Determine the (X, Y) coordinate at the center of the cell enclosing the given text.  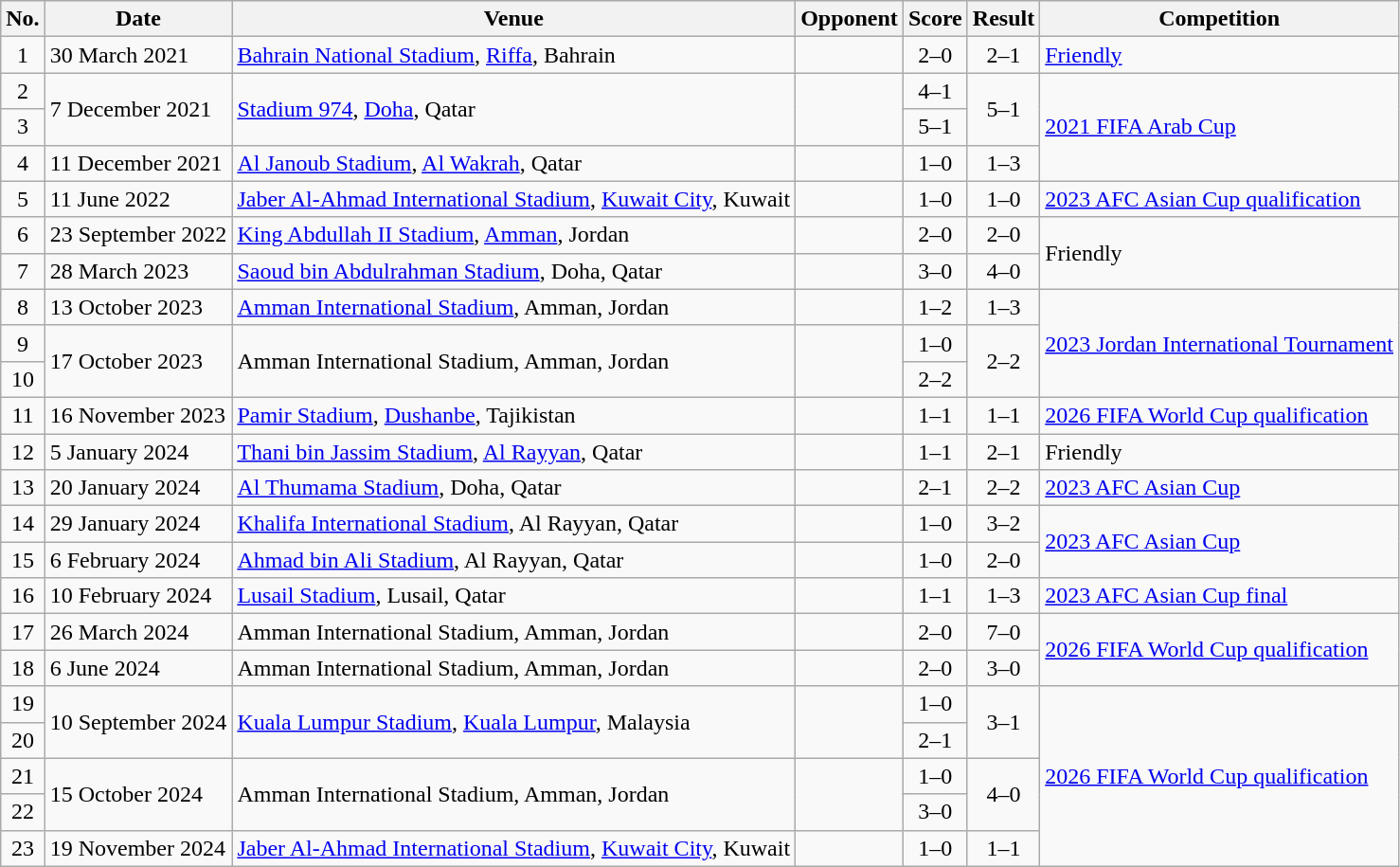
2 (23, 91)
9 (23, 343)
22 (23, 812)
1 (23, 55)
Date (138, 19)
Kuala Lumpur Stadium, Kuala Lumpur, Malaysia (513, 722)
30 March 2021 (138, 55)
17 (23, 632)
19 November 2024 (138, 848)
15 (23, 560)
Venue (513, 19)
7 (23, 271)
18 (23, 668)
10 September 2024 (138, 722)
2023 Jordan International Tournament (1220, 343)
10 February 2024 (138, 596)
Result (1003, 19)
2023 AFC Asian Cup qualification (1220, 199)
11 December 2021 (138, 163)
3–1 (1003, 722)
10 (23, 379)
15 October 2024 (138, 794)
5 January 2024 (138, 452)
Pamir Stadium, Dushanbe, Tajikistan (513, 415)
Stadium 974, Doha, Qatar (513, 109)
Thani bin Jassim Stadium, Al Rayyan, Qatar (513, 452)
6 February 2024 (138, 560)
17 October 2023 (138, 361)
Saoud bin Abdulrahman Stadium, Doha, Qatar (513, 271)
Al Janoub Stadium, Al Wakrah, Qatar (513, 163)
28 March 2023 (138, 271)
26 March 2024 (138, 632)
3 (23, 127)
2021 FIFA Arab Cup (1220, 127)
14 (23, 524)
19 (23, 704)
11 (23, 415)
Lusail Stadium, Lusail, Qatar (513, 596)
Khalifa International Stadium, Al Rayyan, Qatar (513, 524)
13 October 2023 (138, 307)
7 December 2021 (138, 109)
Score (935, 19)
23 (23, 848)
Opponent (850, 19)
6 June 2024 (138, 668)
21 (23, 776)
11 June 2022 (138, 199)
1–2 (935, 307)
13 (23, 488)
23 September 2022 (138, 235)
3–2 (1003, 524)
16 November 2023 (138, 415)
King Abdullah II Stadium, Amman, Jordan (513, 235)
Bahrain National Stadium, Riffa, Bahrain (513, 55)
12 (23, 452)
20 January 2024 (138, 488)
Ahmad bin Ali Stadium, Al Rayyan, Qatar (513, 560)
2023 AFC Asian Cup final (1220, 596)
16 (23, 596)
4 (23, 163)
4–1 (935, 91)
Competition (1220, 19)
7–0 (1003, 632)
No. (23, 19)
29 January 2024 (138, 524)
6 (23, 235)
20 (23, 740)
5 (23, 199)
Al Thumama Stadium, Doha, Qatar (513, 488)
8 (23, 307)
